Return the [X, Y] coordinate for the center point of the cell that contains the specified text.  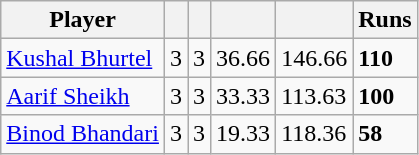
118.36 [314, 134]
Runs [385, 20]
146.66 [314, 58]
110 [385, 58]
19.33 [244, 134]
Kushal Bhurtel [83, 58]
Player [83, 20]
36.66 [244, 58]
Binod Bhandari [83, 134]
100 [385, 96]
Aarif Sheikh [83, 96]
113.63 [314, 96]
33.33 [244, 96]
58 [385, 134]
